Pinpoint the cell where the given text exists, returning its (X, Y) midpoint coordinate. 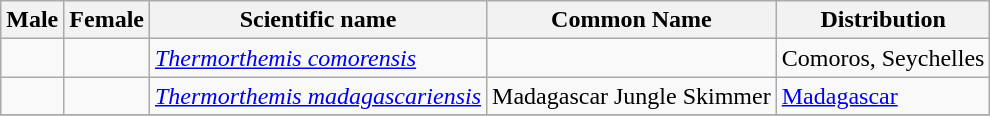
Madagascar Jungle Skimmer (632, 96)
Madagascar (883, 96)
Thermorthemis madagascariensis (318, 96)
Scientific name (318, 20)
Common Name (632, 20)
Comoros, Seychelles (883, 58)
Male (32, 20)
Female (107, 20)
Thermorthemis comorensis (318, 58)
Distribution (883, 20)
